Detect which cell encompasses the target text, then output its [x, y] center coordinate. 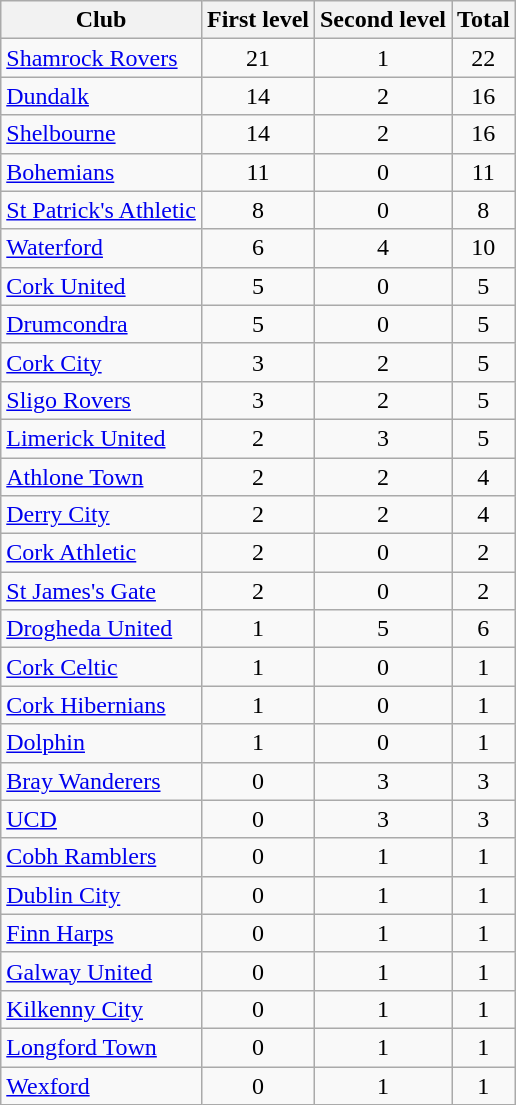
Kilkenny City [102, 1009]
Dolphin [102, 743]
Limerick United [102, 438]
Shelbourne [102, 134]
Bohemians [102, 172]
Cobh Ramblers [102, 857]
Finn Harps [102, 933]
Sligo Rovers [102, 400]
Dublin City [102, 895]
St James's Gate [102, 591]
Longford Town [102, 1047]
Derry City [102, 515]
Cork Celtic [102, 667]
Second level [382, 20]
Shamrock Rovers [102, 58]
10 [484, 248]
Galway United [102, 971]
Cork United [102, 286]
Drumcondra [102, 324]
22 [484, 58]
Athlone Town [102, 477]
First level [258, 20]
21 [258, 58]
Dundalk [102, 96]
Wexford [102, 1085]
UCD [102, 819]
St Patrick's Athletic [102, 210]
Waterford [102, 248]
Bray Wanderers [102, 781]
Cork Athletic [102, 553]
Total [484, 20]
Drogheda United [102, 629]
Cork Hibernians [102, 705]
Cork City [102, 362]
Club [102, 20]
